Locate the cell with the specified text and output its (X, Y) center coordinate. 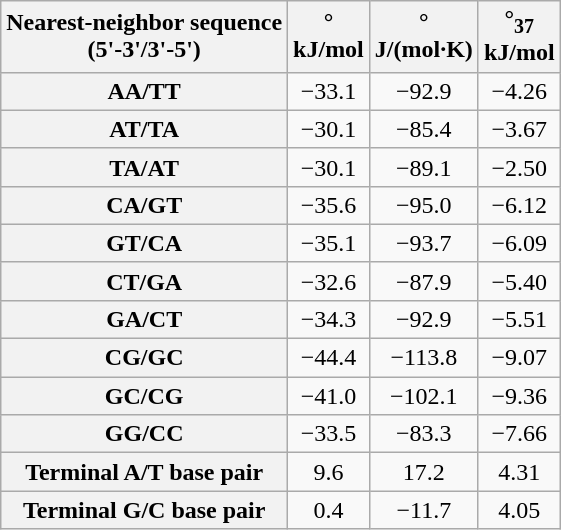
CG/GC (144, 358)
−93.7 (424, 243)
4.31 (519, 472)
−44.4 (329, 358)
GA/CT (144, 319)
°37 kJ/mol (519, 36)
−2.50 (519, 167)
CA/GT (144, 205)
−113.8 (424, 358)
−102.1 (424, 396)
GT/CA (144, 243)
−9.07 (519, 358)
Terminal G/C base pair (144, 510)
−41.0 (329, 396)
−6.12 (519, 205)
−6.09 (519, 243)
−9.36 (519, 396)
−4.26 (519, 91)
CT/GA (144, 281)
−3.67 (519, 129)
−35.1 (329, 243)
° J/(mol·K) (424, 36)
17.2 (424, 472)
4.05 (519, 510)
−5.51 (519, 319)
−34.3 (329, 319)
GG/CC (144, 434)
AT/TA (144, 129)
0.4 (329, 510)
−7.66 (519, 434)
−87.9 (424, 281)
−5.40 (519, 281)
9.6 (329, 472)
−33.1 (329, 91)
Terminal A/T base pair (144, 472)
TA/AT (144, 167)
−85.4 (424, 129)
° kJ/mol (329, 36)
−83.3 (424, 434)
−33.5 (329, 434)
GC/CG (144, 396)
−32.6 (329, 281)
−89.1 (424, 167)
−95.0 (424, 205)
Nearest-neighbor sequence (5'-3'/3'-5') (144, 36)
−35.6 (329, 205)
−11.7 (424, 510)
AA/TT (144, 91)
